Output the (x, y) coordinate of the center of the cell containing the given text.  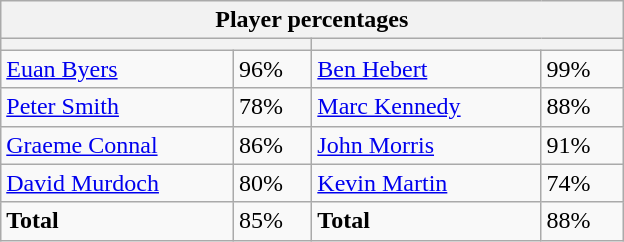
Marc Kennedy (426, 107)
99% (582, 69)
74% (582, 183)
78% (273, 107)
96% (273, 69)
Peter Smith (118, 107)
Player percentages (312, 20)
Ben Hebert (426, 69)
John Morris (426, 145)
86% (273, 145)
Euan Byers (118, 69)
David Murdoch (118, 183)
91% (582, 145)
Kevin Martin (426, 183)
85% (273, 221)
Graeme Connal (118, 145)
80% (273, 183)
